Capture the cell that displays the provided text and extract its (X, Y) central coordinate. 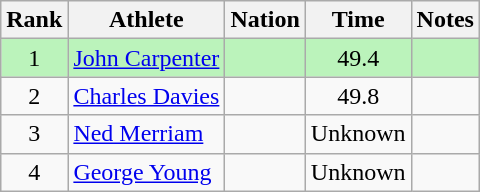
John Carpenter (146, 58)
Notes (445, 20)
George Young (146, 172)
2 (34, 96)
1 (34, 58)
4 (34, 172)
3 (34, 134)
Ned Merriam (146, 134)
Nation (265, 20)
Rank (34, 20)
Time (358, 20)
49.4 (358, 58)
Charles Davies (146, 96)
Athlete (146, 20)
49.8 (358, 96)
